Extract the (X, Y) coordinate from the center of the cell holding the provided text.  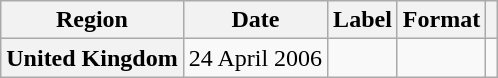
Label (363, 20)
Format (441, 20)
Region (92, 20)
Date (255, 20)
24 April 2006 (255, 58)
United Kingdom (92, 58)
